Find where the given text appears and provide that cell's center as [x, y] coordinate. 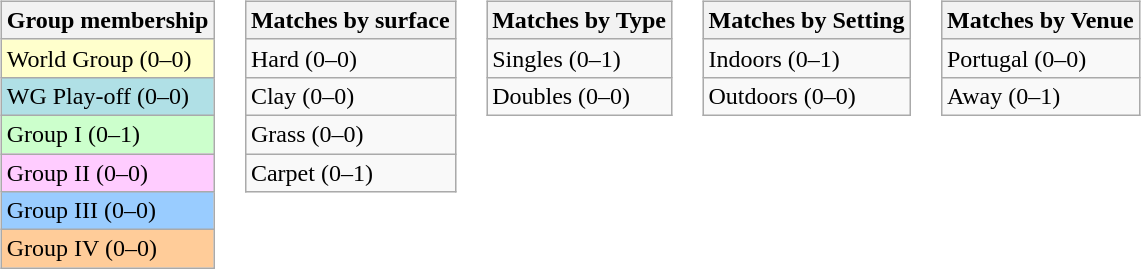
Portugal (0–0) [1040, 58]
Singles (0–1) [580, 58]
Group III (0–0) [108, 211]
World Group (0–0) [108, 58]
WG Play-off (0–0) [108, 96]
Group I (0–1) [108, 134]
Group IV (0–0) [108, 249]
Group membership [108, 20]
Carpet (0–1) [350, 173]
Indoors (0–1) [806, 58]
Doubles (0–0) [580, 96]
Matches by Venue [1040, 20]
Matches by Type [580, 20]
Grass (0–0) [350, 134]
Group II (0–0) [108, 173]
Matches by Setting [806, 20]
Outdoors (0–0) [806, 96]
Hard (0–0) [350, 58]
Clay (0–0) [350, 96]
Matches by surface [350, 20]
Away (0–1) [1040, 96]
